Pinpoint the cell where the given text exists, returning its [x, y] midpoint coordinate. 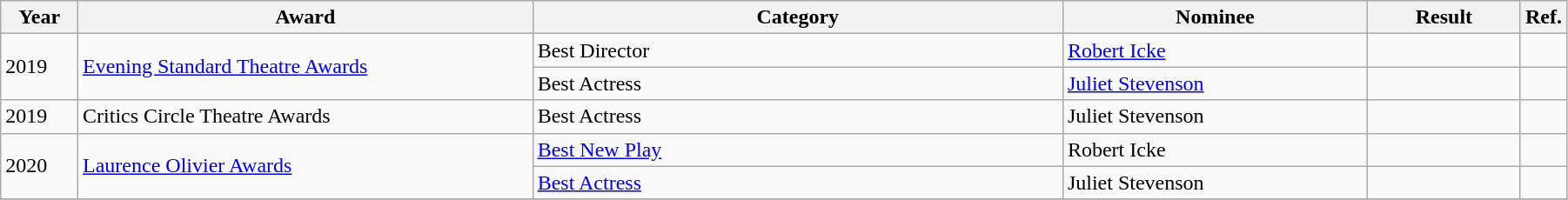
Laurence Olivier Awards [306, 166]
Ref. [1544, 17]
Critics Circle Theatre Awards [306, 117]
Evening Standard Theatre Awards [306, 67]
Award [306, 17]
Best New Play [797, 150]
Best Director [797, 50]
Category [797, 17]
Result [1444, 17]
Nominee [1215, 17]
Year [40, 17]
2020 [40, 166]
